Identify which cell holds the provided text, then report its (X, Y) central coordinate. 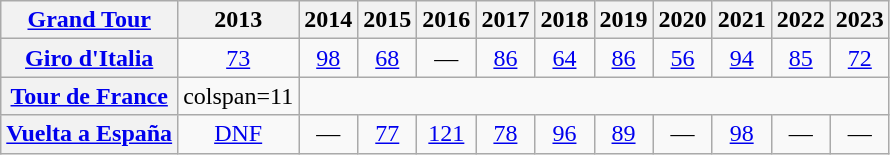
2018 (564, 20)
85 (800, 58)
2016 (446, 20)
2013 (238, 20)
Giro d'Italia (90, 58)
2022 (800, 20)
56 (682, 58)
64 (564, 58)
2015 (388, 20)
2014 (328, 20)
Tour de France (90, 96)
2023 (860, 20)
2017 (506, 20)
2019 (624, 20)
73 (238, 58)
94 (742, 58)
72 (860, 58)
colspan=11 (238, 96)
96 (564, 134)
77 (388, 134)
121 (446, 134)
Grand Tour (90, 20)
68 (388, 58)
Vuelta a España (90, 134)
78 (506, 134)
2020 (682, 20)
DNF (238, 134)
89 (624, 134)
2021 (742, 20)
